Detect which cell encompasses the target text, then output its (X, Y) center coordinate. 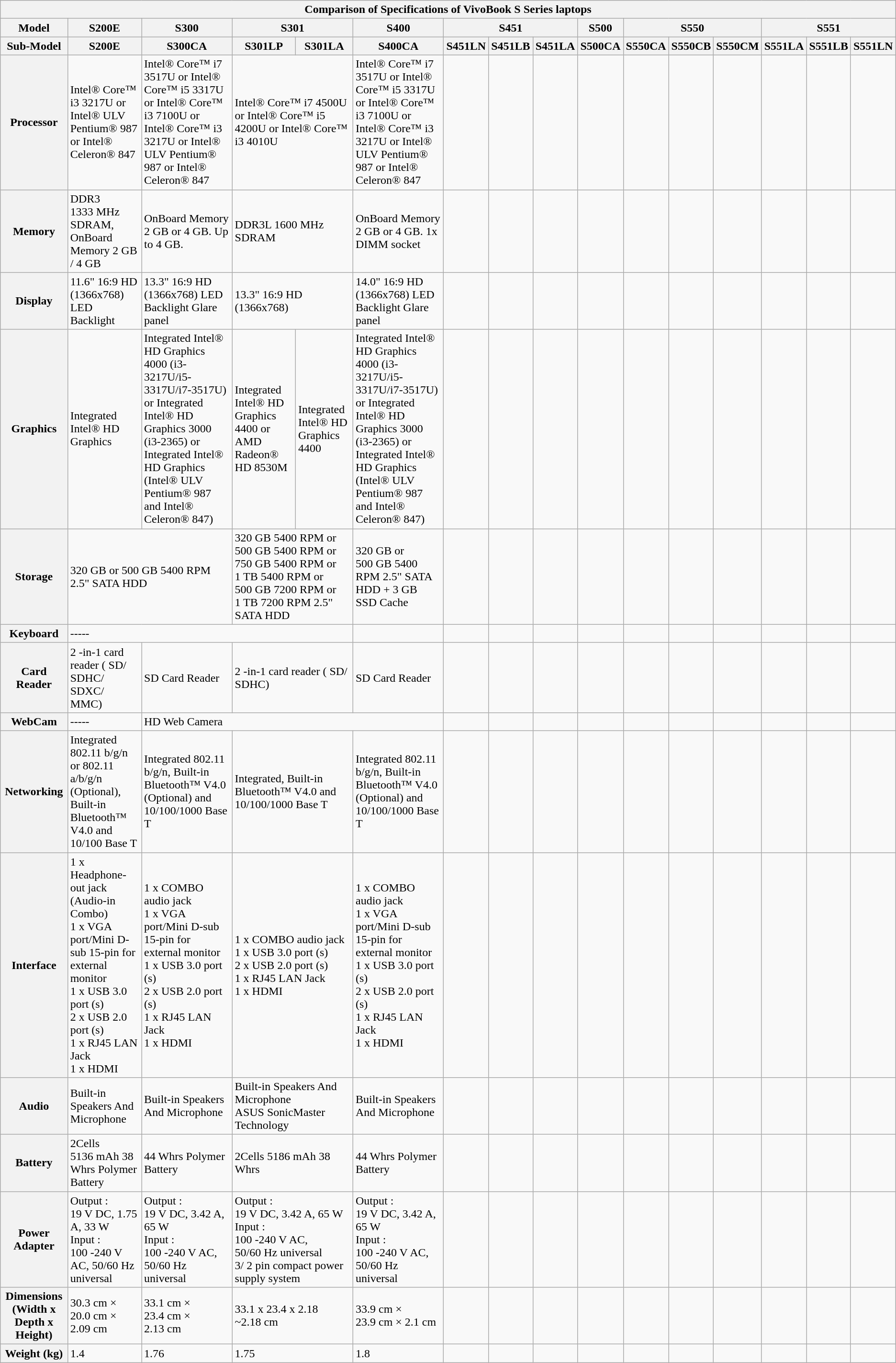
HD Web Camera (293, 721)
Model (34, 28)
S300CA (187, 46)
S500CA (600, 46)
1.76 (187, 1353)
1.8 (398, 1353)
33.1 x 23.4 x 2.18 ~2.18 cm (292, 1316)
Graphics (34, 429)
Comparison of Specifications of VivoBook S Series laptops (448, 10)
2Cells 5136 mAh 38 Whrs Polymer Battery (104, 1163)
Integrated 802.11 b/g/n or 802.11 a/b/g/n (Optional), Built-in Bluetooth™ V4.0 and 10/100 Base T (104, 791)
320 GB or 500 GB 5400 RPM 2.5" SATA HDD (150, 576)
13.3" 16:9 HD (1366x768) (292, 301)
S550 (692, 28)
S301LA (324, 46)
WebCam (34, 721)
S300 (187, 28)
Intel® Core™ i3 3217U or Intel® ULV Pentium® 987 or Intel® Celeron® 847 (104, 123)
DDR3L 1600 MHz SDRAM (292, 231)
Integrated Intel® HD Graphics 4400 or AMD Radeon® HD 8530M (264, 429)
13.3" 16:9 HD (1366x768) LED Backlight Glare panel (187, 301)
Integrated, Built-in Bluetooth™ V4.0 and 10/100/1000 Base T (292, 791)
OnBoard Memory 2 GB or 4 GB. Up to 4 GB. (187, 231)
Built-in Speakers And MicrophoneASUS SonicMaster Technology (292, 1106)
320 GB 5400 RPM or 500 GB 5400 RPM or 750 GB 5400 RPM or 1 TB 5400 RPM or 500 GB 7200 RPM or 1 TB 7200 RPM 2.5" SATA HDD (292, 576)
Weight (kg) (34, 1353)
Processor (34, 123)
S551LN (873, 46)
Intel® Core™ i7 4500U or Intel® Core™ i5 4200U or Intel® Core™ i3 4010U (292, 123)
S451LN (466, 46)
1.75 (292, 1353)
Networking (34, 791)
2 -in-1 card reader ( SD/ SDHC) (292, 677)
Interface (34, 965)
S551LA (784, 46)
30.3 cm × 20.0 cm × 2.09 cm (104, 1316)
S451LA (555, 46)
S500 (600, 28)
11.6" 16:9 HD (1366x768) LED Backlight (104, 301)
Card Reader (34, 677)
OnBoard Memory 2 GB or 4 GB. 1x DIMM socket (398, 231)
Integrated Intel® HD Graphics (104, 429)
14.0" 16:9 HD (1366x768) LED Backlight Glare panel (398, 301)
Storage (34, 576)
S451LB (511, 46)
S400 (398, 28)
1.4 (104, 1353)
S301 (292, 28)
S301LP (264, 46)
Dimensions (Width x Depth x Height) (34, 1316)
S551LB (829, 46)
Keyboard (34, 633)
Integrated Intel® HD Graphics 4400 (324, 429)
33.1 cm × 23.4 cm × 2.13 cm (187, 1316)
Output :19 V DC, 3.42 A, 65 WInput :100 -240 V AC, 50/60 Hz universal3/ 2 pin compact power supply system (292, 1239)
DDR3 1333 MHz SDRAM, OnBoard Memory 2 GB / 4 GB (104, 231)
S550CA (646, 46)
S400CA (398, 46)
Power Adapter (34, 1239)
S551 (829, 28)
Memory (34, 231)
S550CM (738, 46)
Sub-Model (34, 46)
Battery (34, 1163)
Audio (34, 1106)
2 -in-1 card reader ( SD/ SDHC/ SDXC/ MMC) (104, 677)
2Cells 5186 mAh 38 Whrs (292, 1163)
Output :19 V DC, 1.75 A, 33 WInput :100 -240 V AC, 50/60 Hz universal (104, 1239)
1 x COMBO audio jack1 x USB 3.0 port (s)2 x USB 2.0 port (s)1 x RJ45 LAN Jack1 x HDMI (292, 965)
S451 (511, 28)
320 GB or 500 GB 5400 RPM 2.5" SATA HDD + 3 GB SSD Cache (398, 576)
Display (34, 301)
33.9 cm × 23.9 cm × 2.1 cm (398, 1316)
S550CB (691, 46)
